Return the (x, y) coordinate for the center point of the cell that contains the specified text.  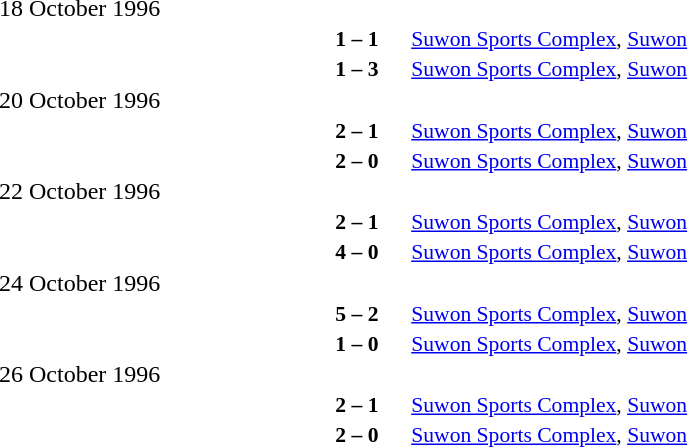
1 – 3 (357, 69)
1 – 0 (357, 344)
4 – 0 (357, 252)
5 – 2 (357, 314)
1 – 1 (357, 39)
2 – 0 (357, 160)
